Return the [X, Y] coordinate for the center point of the cell that contains the specified text.  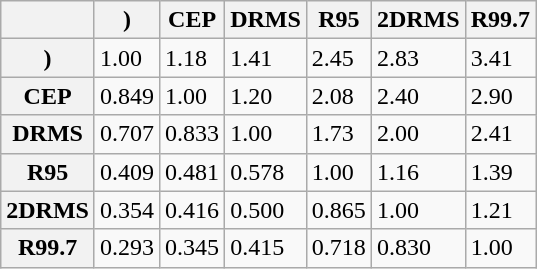
1.18 [192, 58]
0.354 [126, 210]
2.83 [418, 58]
1.73 [338, 134]
3.41 [500, 58]
0.849 [126, 96]
2.40 [418, 96]
0.578 [266, 172]
0.718 [338, 248]
0.500 [266, 210]
0.415 [266, 248]
0.481 [192, 172]
2.08 [338, 96]
2.90 [500, 96]
2.41 [500, 134]
0.833 [192, 134]
0.345 [192, 248]
0.416 [192, 210]
2.45 [338, 58]
1.20 [266, 96]
0.830 [418, 248]
0.707 [126, 134]
1.41 [266, 58]
1.21 [500, 210]
0.865 [338, 210]
0.293 [126, 248]
1.16 [418, 172]
2.00 [418, 134]
1.39 [500, 172]
0.409 [126, 172]
